Return the (X, Y) coordinate for the center point of the cell that contains the specified text.  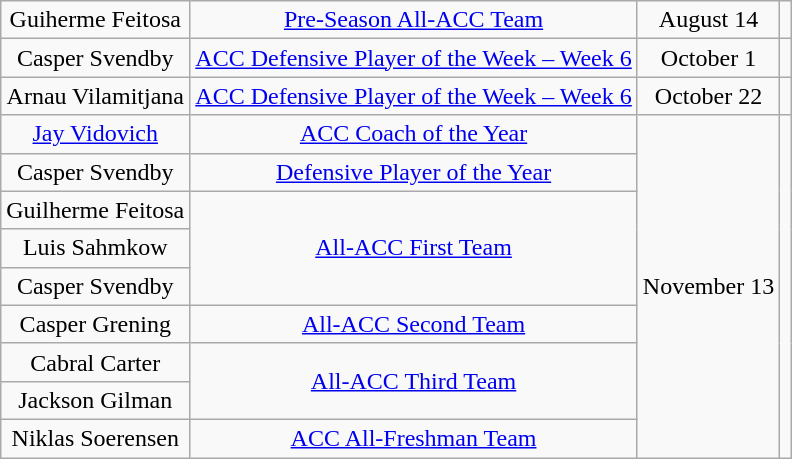
Jackson Gilman (96, 400)
Cabral Carter (96, 362)
ACC All-Freshman Team (414, 438)
Defensive Player of the Year (414, 172)
Guilherme Feitosa (96, 210)
All-ACC First Team (414, 248)
Jay Vidovich (96, 134)
Arnau Vilamitjana (96, 96)
October 1 (708, 58)
ACC Coach of the Year (414, 134)
Luis Sahmkow (96, 248)
Casper Grening (96, 324)
Guiherme Feitosa (96, 20)
Pre-Season All-ACC Team (414, 20)
November 13 (708, 286)
October 22 (708, 96)
All-ACC Third Team (414, 381)
August 14 (708, 20)
Niklas Soerensen (96, 438)
All-ACC Second Team (414, 324)
